Scan for the cell matching the given text and deliver its (x, y) coordinate at center. 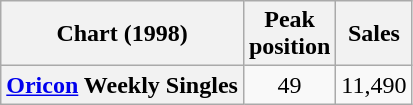
Oricon Weekly Singles (122, 85)
Sales (374, 34)
Chart (1998) (122, 34)
49 (289, 85)
11,490 (374, 85)
Peakposition (289, 34)
